Capture the cell that displays the provided text and extract its (X, Y) central coordinate. 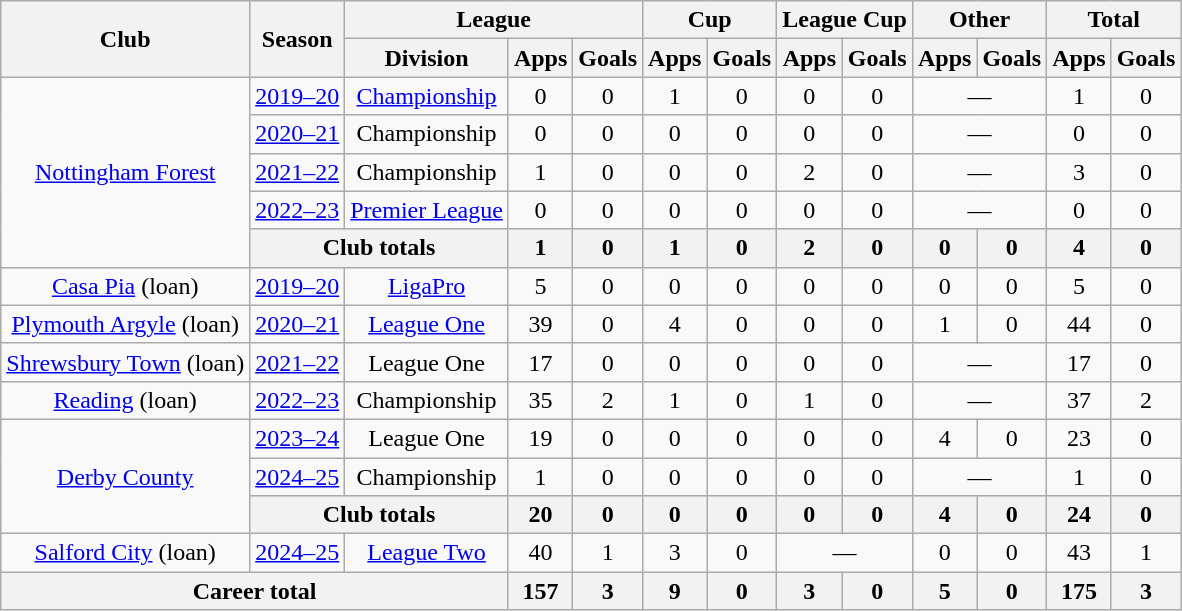
Casa Pia (loan) (126, 286)
Career total (255, 591)
Total (1114, 20)
37 (1079, 400)
40 (540, 553)
Derby County (126, 476)
LigaPro (427, 286)
Reading (loan) (126, 400)
Shrewsbury Town (loan) (126, 362)
Other (979, 20)
43 (1079, 553)
19 (540, 438)
157 (540, 591)
23 (1079, 438)
League Cup (845, 20)
Division (427, 58)
League (494, 20)
Nottingham Forest (126, 172)
39 (540, 324)
35 (540, 400)
Plymouth Argyle (loan) (126, 324)
Premier League (427, 210)
Club (126, 39)
Season (298, 39)
175 (1079, 591)
League Two (427, 553)
Cup (710, 20)
44 (1079, 324)
Salford City (loan) (126, 553)
2023–24 (298, 438)
24 (1079, 515)
20 (540, 515)
9 (675, 591)
